Determine the (X, Y) coordinate at the center of the cell enclosing the given text.  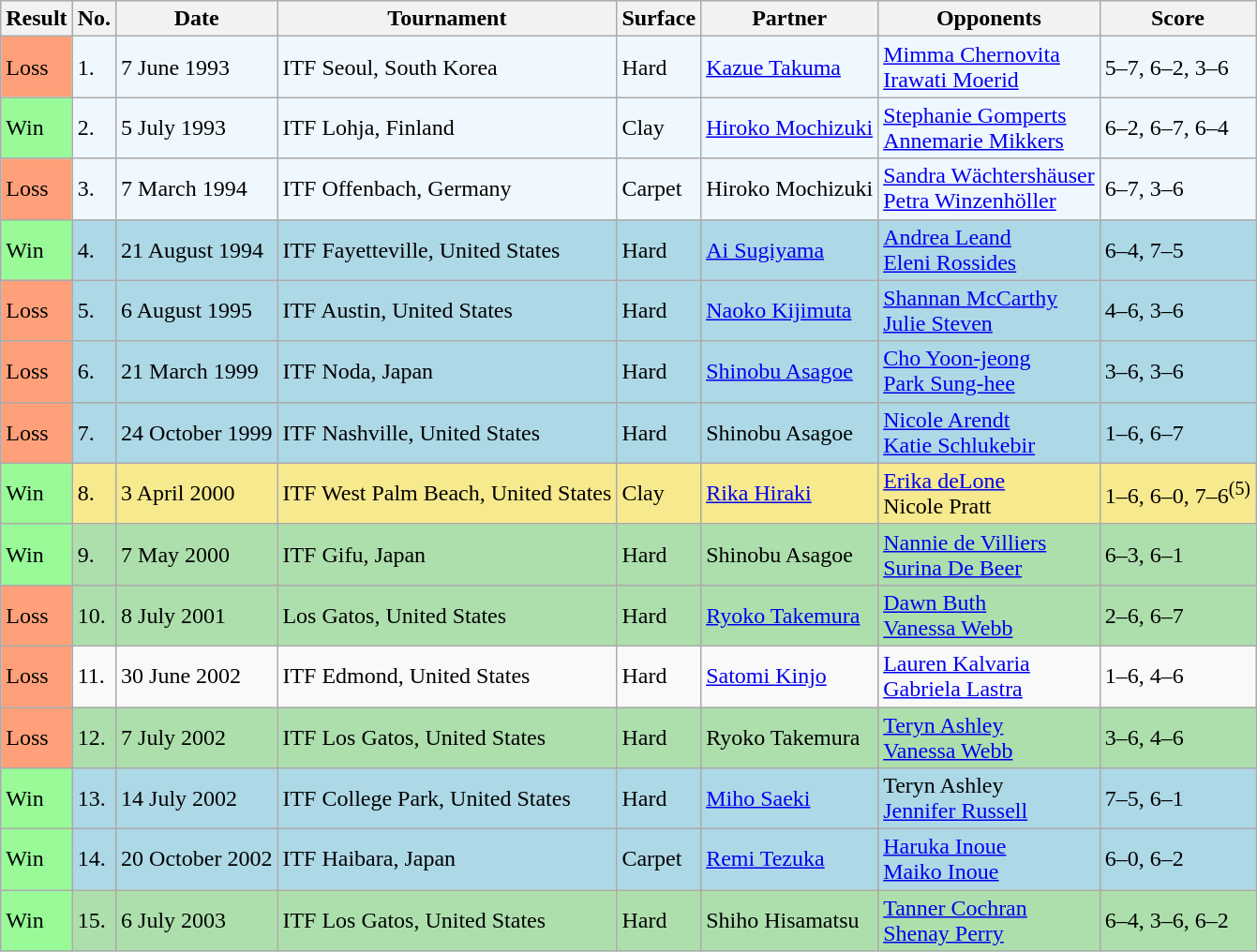
Remi Tezuka (789, 860)
Naoko Kijimuta (789, 311)
7 May 2000 (197, 555)
ITF Edmond, United States (447, 677)
21 August 1994 (197, 249)
24 October 1999 (197, 433)
15. (94, 920)
4–6, 3–6 (1177, 311)
Sandra Wächtershäuser Petra Winzenhöller (990, 189)
21 March 1999 (197, 371)
ITF West Palm Beach, United States (447, 493)
1–6, 6–0, 7–6(5) (1177, 493)
9. (94, 555)
3–6, 3–6 (1177, 371)
Los Gatos, United States (447, 615)
6. (94, 371)
30 June 2002 (197, 677)
Ai Sugiyama (789, 249)
5–7, 6–2, 3–6 (1177, 67)
ITF Gifu, Japan (447, 555)
ITF Offenbach, Germany (447, 189)
1–6, 6–7 (1177, 433)
6 August 1995 (197, 311)
ITF Lohja, Finland (447, 127)
Kazue Takuma (789, 67)
3 April 2000 (197, 493)
Teryn Ashley Jennifer Russell (990, 798)
6–2, 6–7, 6–4 (1177, 127)
2–6, 6–7 (1177, 615)
3–6, 4–6 (1177, 736)
Tournament (447, 19)
Satomi Kinjo (789, 677)
6 July 2003 (197, 920)
Score (1177, 19)
Shannan McCarthy Julie Steven (990, 311)
Surface (659, 19)
12. (94, 736)
ITF Seoul, South Korea (447, 67)
6–0, 6–2 (1177, 860)
Stephanie Gomperts Annemarie Mikkers (990, 127)
ITF Austin, United States (447, 311)
ITF Haibara, Japan (447, 860)
Rika Hiraki (789, 493)
14 July 2002 (197, 798)
Erika deLone Nicole Pratt (990, 493)
7–5, 6–1 (1177, 798)
Nannie de Villiers Surina De Beer (990, 555)
11. (94, 677)
6–4, 7–5 (1177, 249)
ITF Noda, Japan (447, 371)
6–4, 3–6, 6–2 (1177, 920)
3. (94, 189)
20 October 2002 (197, 860)
ITF Nashville, United States (447, 433)
13. (94, 798)
1. (94, 67)
6–7, 3–6 (1177, 189)
7 July 2002 (197, 736)
Mimma Chernovita Irawati Moerid (990, 67)
Dawn Buth Vanessa Webb (990, 615)
Opponents (990, 19)
7 March 1994 (197, 189)
5. (94, 311)
8. (94, 493)
Date (197, 19)
Partner (789, 19)
ITF College Park, United States (447, 798)
Andrea Leand Eleni Rossides (990, 249)
14. (94, 860)
2. (94, 127)
Result (37, 19)
1–6, 4–6 (1177, 677)
Cho Yoon-jeong Park Sung-hee (990, 371)
Lauren Kalvaria Gabriela Lastra (990, 677)
Miho Saeki (789, 798)
8 July 2001 (197, 615)
6–3, 6–1 (1177, 555)
Tanner Cochran Shenay Perry (990, 920)
5 July 1993 (197, 127)
7. (94, 433)
4. (94, 249)
Nicole Arendt Katie Schlukebir (990, 433)
Teryn Ashley Vanessa Webb (990, 736)
10. (94, 615)
Shiho Hisamatsu (789, 920)
Haruka Inoue Maiko Inoue (990, 860)
ITF Fayetteville, United States (447, 249)
7 June 1993 (197, 67)
No. (94, 19)
